Return [x, y] of the center of cell containing provided text 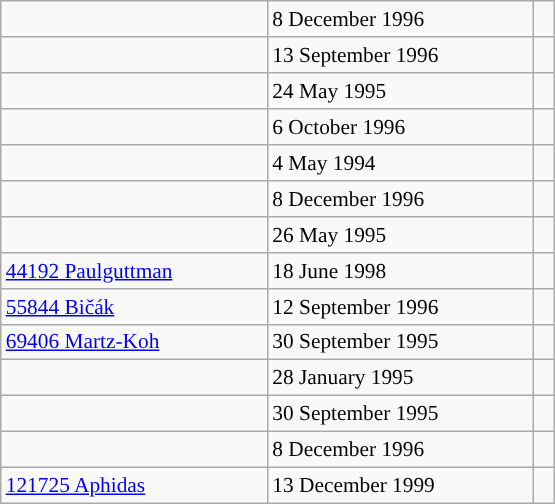
12 September 1996 [400, 306]
6 October 1996 [400, 127]
55844 Bičák [134, 306]
69406 Martz-Koh [134, 342]
44192 Paulguttman [134, 270]
28 January 1995 [400, 378]
4 May 1994 [400, 163]
24 May 1995 [400, 91]
13 December 1999 [400, 486]
18 June 1998 [400, 270]
26 May 1995 [400, 234]
121725 Aphidas [134, 486]
13 September 1996 [400, 55]
